Identify which cell holds the provided text, then report its [X, Y] central coordinate. 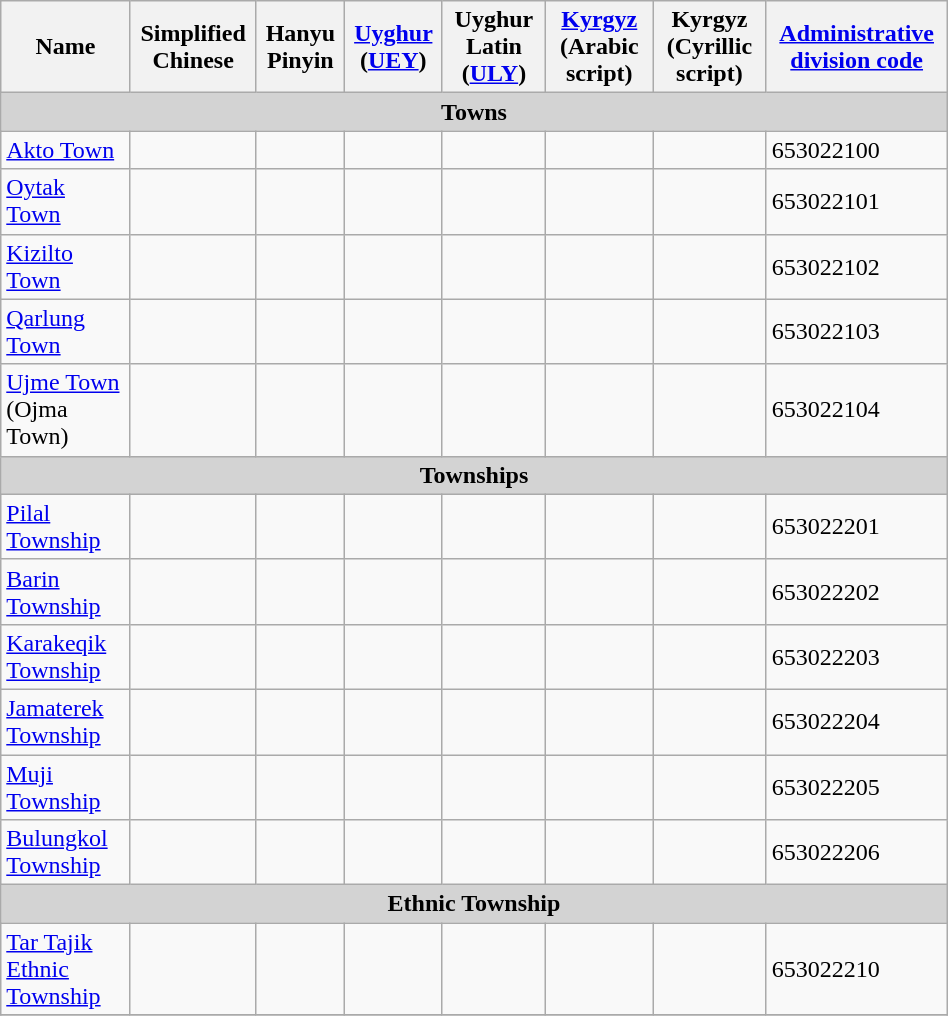
Uyghur (UEY) [394, 47]
Simplified Chinese [193, 47]
653022101 [856, 202]
Kyrgyz (Arabic script) [600, 47]
Pilal Township [66, 526]
653022103 [856, 332]
Qarlung Town [66, 332]
Ujme Town(Ojma Town) [66, 410]
Jamaterek Township [66, 722]
Administrative division code [856, 47]
653022104 [856, 410]
Bulungkol Township [66, 852]
653022205 [856, 786]
Townships [474, 475]
Akto Town [66, 150]
653022102 [856, 266]
653022204 [856, 722]
Oytak Town [66, 202]
653022206 [856, 852]
Tar Tajik Ethnic Township [66, 969]
653022210 [856, 969]
Hanyu Pinyin [300, 47]
Kizilto Town [66, 266]
Karakeqik Township [66, 656]
Muji Township [66, 786]
Towns [474, 112]
653022201 [856, 526]
653022202 [856, 592]
Kyrgyz (Cyrillic script) [710, 47]
Barin Township [66, 592]
Ethnic Township [474, 904]
653022100 [856, 150]
Uyghur Latin (ULY) [494, 47]
653022203 [856, 656]
Name [66, 47]
